Scan for the cell matching the given text and deliver its (x, y) coordinate at center. 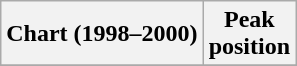
Chart (1998–2000) (102, 34)
Peakposition (249, 34)
